Capture the cell that displays the provided text and extract its [X, Y] central coordinate. 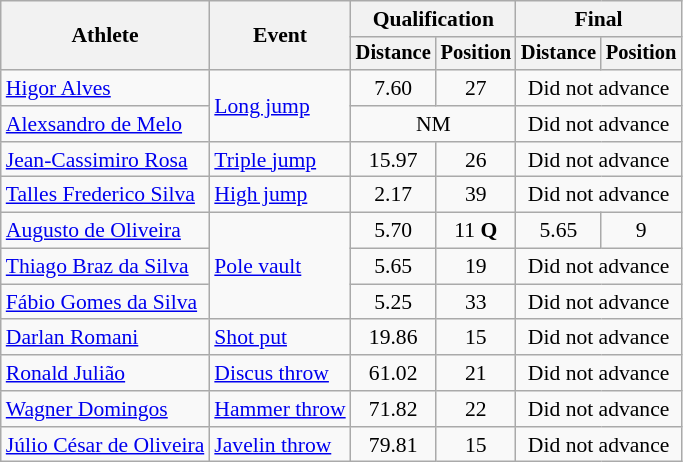
Triple jump [280, 160]
Ronald Julião [106, 373]
Pole vault [280, 266]
22 [476, 409]
Thiago Braz da Silva [106, 267]
High jump [280, 195]
Final [598, 19]
19 [476, 267]
2.17 [394, 195]
61.02 [394, 373]
Long jump [280, 106]
Darlan Romani [106, 338]
7.60 [394, 88]
15.97 [394, 160]
NM [434, 124]
26 [476, 160]
Wagner Domingos [106, 409]
5.70 [394, 231]
Jean-Cassimiro Rosa [106, 160]
71.82 [394, 409]
Talles Frederico Silva [106, 195]
9 [641, 231]
27 [476, 88]
Event [280, 36]
Qualification [434, 19]
Shot put [280, 338]
33 [476, 302]
Hammer throw [280, 409]
39 [476, 195]
5.25 [394, 302]
Augusto de Oliveira [106, 231]
Athlete [106, 36]
Fábio Gomes da Silva [106, 302]
11 Q [476, 231]
Higor Alves [106, 88]
15 [476, 338]
Discus throw [280, 373]
19.86 [394, 338]
Alexsandro de Melo [106, 124]
21 [476, 373]
